Extract the (X, Y) coordinate from the center of the cell holding the provided text.  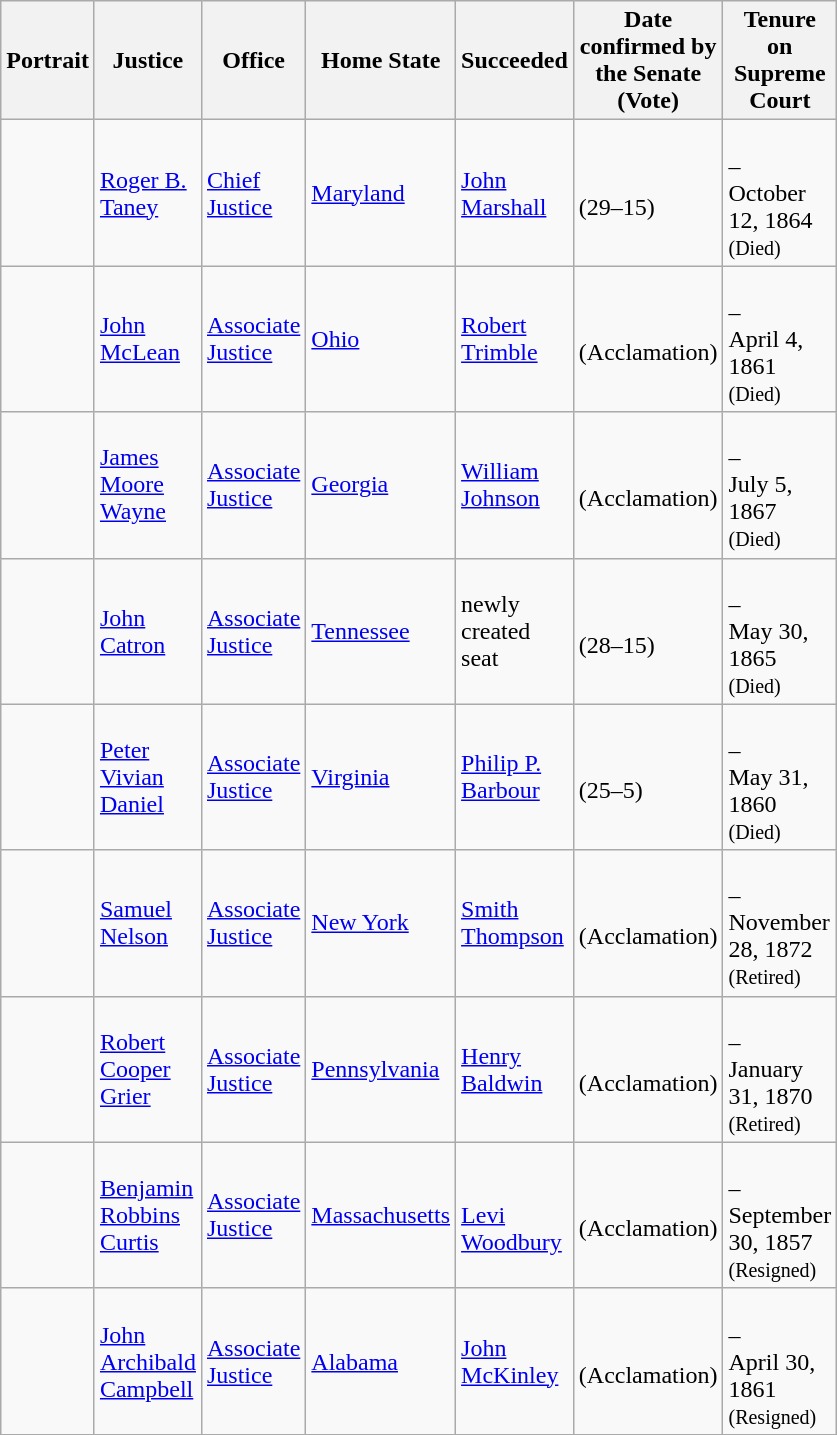
(25–5) (648, 777)
New York (381, 923)
Peter Vivian Daniel (148, 777)
Date confirmed by the Senate(Vote) (648, 60)
Justice (148, 60)
Succeeded (515, 60)
Robert Cooper Grier (148, 1069)
William Johnson (515, 485)
Virginia (381, 777)
Benjamin Robbins Curtis (148, 1215)
Samuel Nelson (148, 923)
Home State (381, 60)
–April 30, 1861(Resigned) (780, 1361)
John McLean (148, 339)
Chief Justice (253, 193)
Levi Woodbury (515, 1215)
John Marshall (515, 193)
Massachusetts (381, 1215)
Maryland (381, 193)
–May 31, 1860(Died) (780, 777)
newly created seat (515, 631)
Tennessee (381, 631)
James Moore Wayne (148, 485)
Robert Trimble (515, 339)
–July 5, 1867(Died) (780, 485)
Henry Baldwin (515, 1069)
Ohio (381, 339)
–November 28, 1872(Retired) (780, 923)
Pennsylvania (381, 1069)
Georgia (381, 485)
(29–15) (648, 193)
Smith Thompson (515, 923)
John Catron (148, 631)
(28–15) (648, 631)
–April 4, 1861(Died) (780, 339)
–September 30, 1857(Resigned) (780, 1215)
Office (253, 60)
–October 12, 1864(Died) (780, 193)
Alabama (381, 1361)
Tenure on Supreme Court (780, 60)
Portrait (48, 60)
Roger B. Taney (148, 193)
John Archibald Campbell (148, 1361)
Philip P. Barbour (515, 777)
–January 31, 1870(Retired) (780, 1069)
John McKinley (515, 1361)
–May 30, 1865(Died) (780, 631)
